Identify which cell holds the provided text, then report its (x, y) central coordinate. 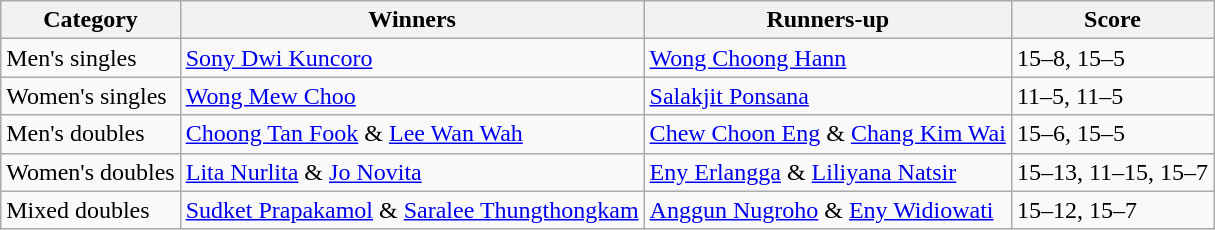
Mixed doubles (90, 210)
15–13, 11–15, 15–7 (1112, 172)
Sony Dwi Kuncoro (412, 58)
15–6, 15–5 (1112, 134)
Lita Nurlita & Jo Novita (412, 172)
Runners-up (828, 20)
Salakjit Ponsana (828, 96)
Men's doubles (90, 134)
Score (1112, 20)
Women's doubles (90, 172)
11–5, 11–5 (1112, 96)
Choong Tan Fook & Lee Wan Wah (412, 134)
Men's singles (90, 58)
15–12, 15–7 (1112, 210)
Wong Mew Choo (412, 96)
Wong Choong Hann (828, 58)
Chew Choon Eng & Chang Kim Wai (828, 134)
Sudket Prapakamol & Saralee Thungthongkam (412, 210)
Winners (412, 20)
Women's singles (90, 96)
Anggun Nugroho & Eny Widiowati (828, 210)
Category (90, 20)
15–8, 15–5 (1112, 58)
Eny Erlangga & Liliyana Natsir (828, 172)
